Find where the given text appears and provide that cell's center as (X, Y) coordinate. 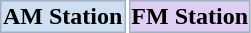
FM Station (190, 16)
AM Station (62, 16)
